Find where the given text appears and provide that cell's center as (x, y) coordinate. 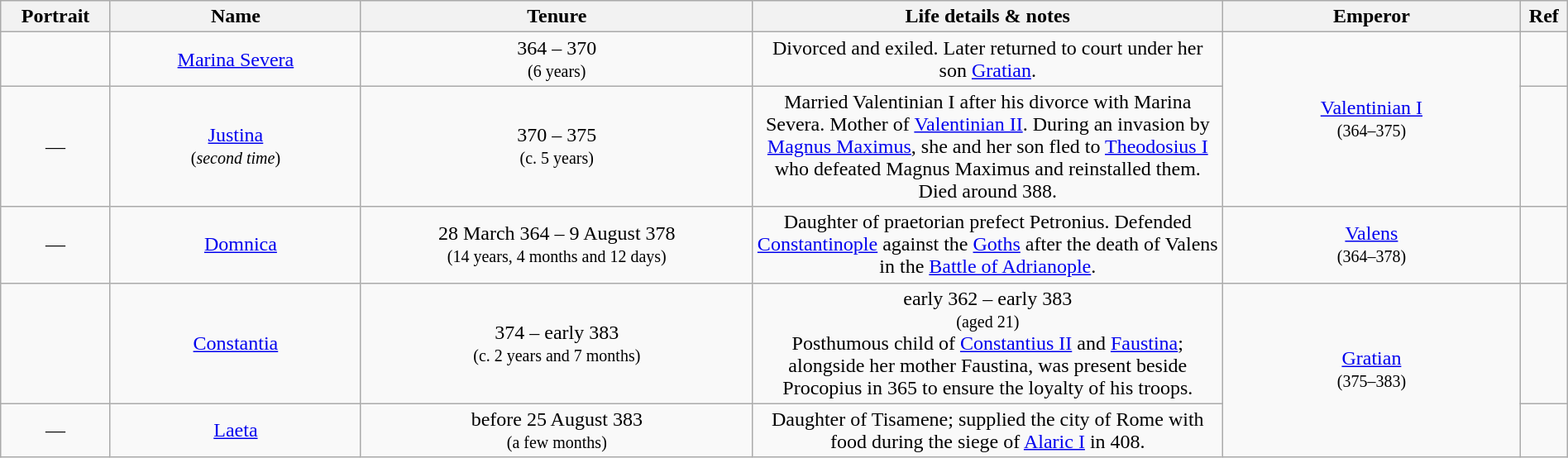
Valentinian I(364–375) (1371, 119)
364 – 370(6 years) (557, 60)
Domnica (235, 245)
Gratian(375–383) (1371, 370)
Ref (1543, 17)
374 – early 383(c. 2 years and 7 months) (557, 343)
Laeta (235, 430)
Marina Severa (235, 60)
Valens(364–378) (1371, 245)
before 25 August 383(a few months) (557, 430)
Portrait (56, 17)
Tenure (557, 17)
Name (235, 17)
Constantia (235, 343)
Emperor (1371, 17)
Justina(second time) (235, 146)
Daughter of Tisamene; supplied the city of Rome with food during the siege of Alaric I in 408. (987, 430)
Daughter of praetorian prefect Petronius. Defended Constantinople against the Goths after the death of Valens in the Battle of Adrianople. (987, 245)
Divorced and exiled. Later returned to court under her son Gratian. (987, 60)
Life details & notes (987, 17)
28 March 364 – 9 August 378(14 years, 4 months and 12 days) (557, 245)
370 – 375(c. 5 years) (557, 146)
